Find where the given text appears and provide that cell's center as [X, Y] coordinate. 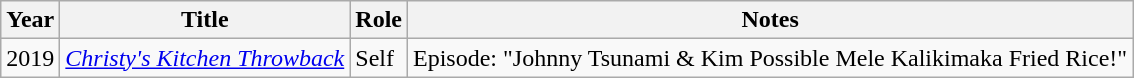
Christy's Kitchen Throwback [205, 58]
Self [379, 58]
Title [205, 20]
Episode: "Johnny Tsunami & Kim Possible Mele Kalikimaka Fried Rice!" [770, 58]
2019 [30, 58]
Year [30, 20]
Role [379, 20]
Notes [770, 20]
